Extract the (X, Y) coordinate from the center of the cell holding the provided text.  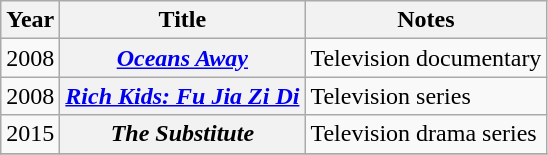
Television drama series (426, 134)
Notes (426, 20)
The Substitute (182, 134)
Television documentary (426, 58)
2015 (30, 134)
Oceans Away (182, 58)
Television series (426, 96)
Title (182, 20)
Year (30, 20)
Rich Kids: Fu Jia Zi Di (182, 96)
